Return (x, y) of the center of cell containing provided text 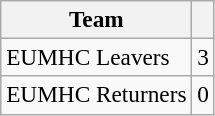
EUMHC Leavers (96, 57)
3 (203, 57)
Team (96, 19)
0 (203, 95)
EUMHC Returners (96, 95)
